Provide the [x, y] coordinate of the cell's center where the given text is located.  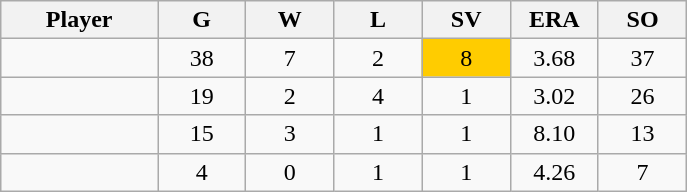
Player [80, 20]
38 [202, 58]
L [378, 20]
37 [642, 58]
SV [466, 20]
SO [642, 20]
ERA [554, 20]
13 [642, 134]
3 [290, 134]
15 [202, 134]
26 [642, 96]
8 [466, 58]
W [290, 20]
0 [290, 172]
3.68 [554, 58]
3.02 [554, 96]
G [202, 20]
8.10 [554, 134]
4.26 [554, 172]
19 [202, 96]
